Detect which cell encompasses the target text, then output its (X, Y) center coordinate. 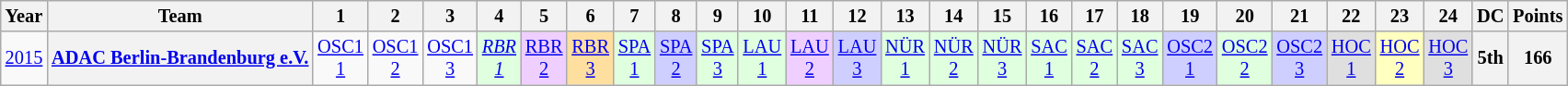
24 (1448, 16)
4 (499, 16)
11 (810, 16)
14 (953, 16)
16 (1049, 16)
Points (1538, 16)
RBR1 (499, 58)
19 (1190, 16)
Team (180, 16)
SAC1 (1049, 58)
NÜR1 (905, 58)
8 (675, 16)
NÜR3 (1003, 58)
LAU2 (810, 58)
10 (762, 16)
6 (590, 16)
12 (858, 16)
LAU3 (858, 58)
OSC13 (450, 58)
HOC2 (1401, 58)
23 (1401, 16)
2015 (24, 58)
3 (450, 16)
ADAC Berlin-Brandenburg e.V. (180, 58)
LAU1 (762, 58)
OSC22 (1245, 58)
SAC3 (1139, 58)
5 (544, 16)
20 (1245, 16)
Year (24, 16)
9 (718, 16)
5th (1491, 58)
SPA2 (675, 58)
RBR3 (590, 58)
2 (396, 16)
SPA3 (718, 58)
166 (1538, 58)
18 (1139, 16)
HOC1 (1351, 58)
15 (1003, 16)
OSC12 (396, 58)
SPA1 (635, 58)
OSC11 (340, 58)
17 (1095, 16)
HOC3 (1448, 58)
DC (1491, 16)
SAC2 (1095, 58)
RBR2 (544, 58)
NÜR2 (953, 58)
7 (635, 16)
22 (1351, 16)
21 (1299, 16)
OSC23 (1299, 58)
13 (905, 16)
1 (340, 16)
OSC21 (1190, 58)
